Output the [x, y] coordinate of the center of the cell containing the given text.  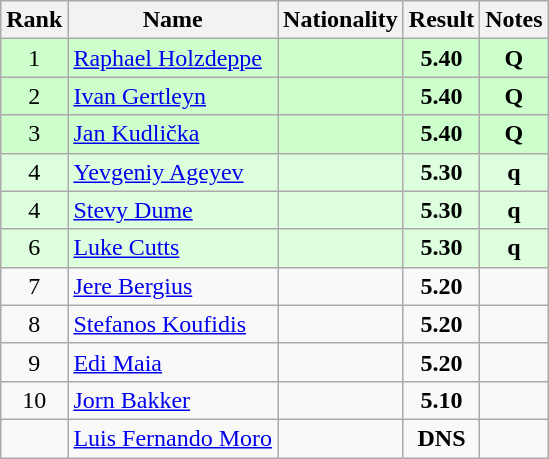
Nationality [341, 20]
1 [34, 58]
Yevgeniy Ageyev [173, 172]
Jere Bergius [173, 286]
Stevy Dume [173, 210]
Jorn Bakker [173, 400]
7 [34, 286]
3 [34, 134]
DNS [441, 438]
Rank [34, 20]
8 [34, 324]
6 [34, 248]
Notes [514, 20]
Stefanos Koufidis [173, 324]
Luis Fernando Moro [173, 438]
Luke Cutts [173, 248]
Jan Kudlička [173, 134]
2 [34, 96]
Ivan Gertleyn [173, 96]
Name [173, 20]
5.10 [441, 400]
Result [441, 20]
9 [34, 362]
Raphael Holzdeppe [173, 58]
Edi Maia [173, 362]
10 [34, 400]
